Capture the cell that displays the provided text and extract its [X, Y] central coordinate. 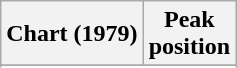
Chart (1979) [72, 34]
Peakposition [189, 34]
